Extract the (X, Y) coordinate from the center of the cell holding the provided text.  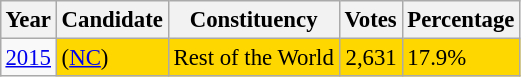
Candidate (112, 20)
Votes (370, 20)
17.9% (461, 57)
Year (28, 20)
2,631 (370, 57)
2015 (28, 57)
(NC) (112, 57)
Rest of the World (254, 57)
Percentage (461, 20)
Constituency (254, 20)
